Return (X, Y) of the center of cell containing provided text 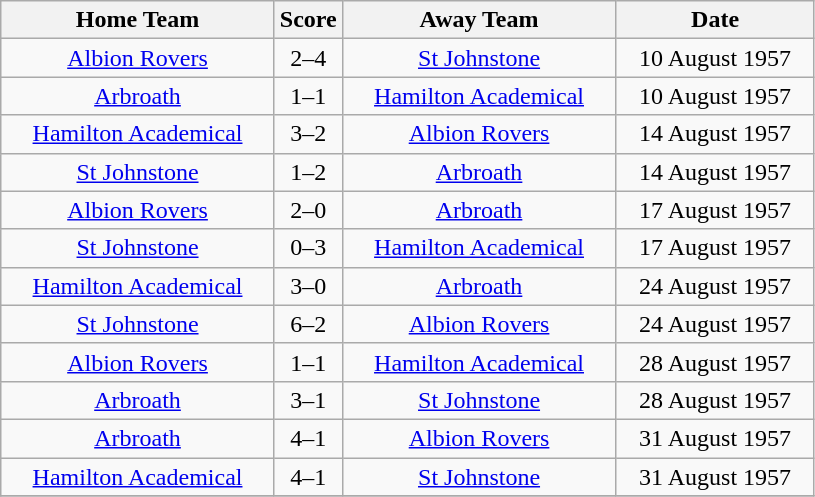
3–0 (308, 286)
6–2 (308, 324)
Score (308, 20)
Away Team (479, 20)
3–2 (308, 134)
3–1 (308, 400)
0–3 (308, 248)
Date (716, 20)
Home Team (138, 20)
2–4 (308, 58)
1–2 (308, 172)
2–0 (308, 210)
